Find where the given text appears and provide that cell's center as (x, y) coordinate. 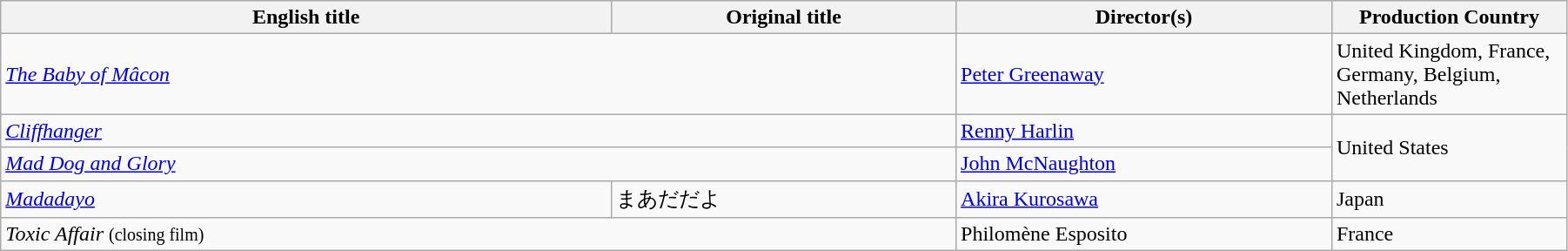
Renny Harlin (1144, 131)
Mad Dog and Glory (479, 164)
Philomène Esposito (1144, 234)
United Kingdom, France, Germany, Belgium, Netherlands (1449, 74)
The Baby of Mâcon (479, 74)
Akira Kurosawa (1144, 199)
France (1449, 234)
English title (306, 17)
Director(s) (1144, 17)
Madadayo (306, 199)
Toxic Affair (closing film) (479, 234)
Original title (784, 17)
Peter Greenaway (1144, 74)
John McNaughton (1144, 164)
まあだだよ (784, 199)
Japan (1449, 199)
Cliffhanger (479, 131)
Production Country (1449, 17)
United States (1449, 147)
